Extract the [x, y] coordinate from the center of the cell holding the provided text.  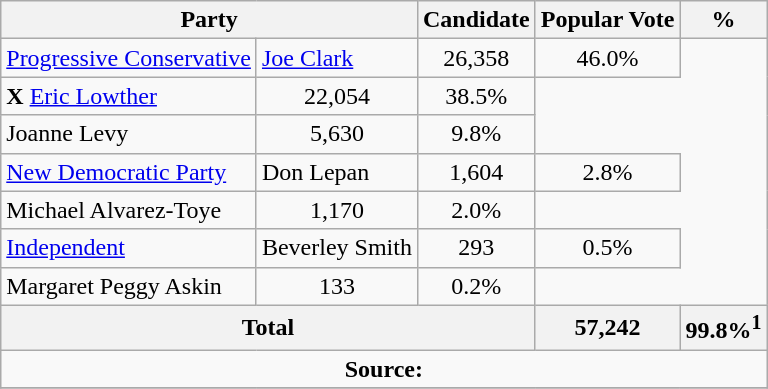
Party [210, 20]
46.0% [608, 58]
26,358 [476, 58]
1,170 [336, 210]
Margaret Peggy Askin [129, 286]
99.8%1 [724, 328]
9.8% [476, 134]
Beverley Smith [336, 248]
Michael Alvarez-Toye [129, 210]
Joanne Levy [129, 134]
133 [336, 286]
% [724, 20]
Candidate [476, 20]
2.8% [608, 172]
X Eric Lowther [129, 96]
Independent [129, 248]
22,054 [336, 96]
57,242 [608, 328]
293 [476, 248]
New Democratic Party [129, 172]
38.5% [476, 96]
Total [268, 328]
0.2% [476, 286]
Progressive Conservative [129, 58]
2.0% [476, 210]
0.5% [608, 248]
Source: [384, 369]
Joe Clark [336, 58]
5,630 [336, 134]
Popular Vote [608, 20]
1,604 [476, 172]
Don Lepan [336, 172]
